Provide the [x, y] coordinate of the cell's center where the given text is located.  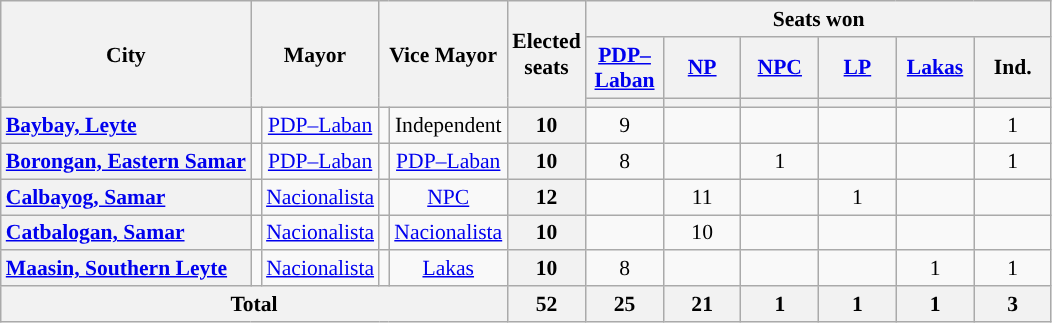
Mayor [315, 54]
Baybay, Leyte [126, 126]
Independent [448, 126]
Calbayog, Samar [126, 197]
Seats won [819, 19]
52 [546, 304]
11 [702, 197]
LP [858, 68]
Electedseats [546, 54]
Catbalogan, Samar [126, 233]
3 [1013, 304]
Borongan, Eastern Samar [126, 162]
12 [546, 197]
NP [702, 68]
9 [625, 126]
21 [702, 304]
Maasin, Southern Leyte [126, 269]
25 [625, 304]
Vice Mayor [443, 54]
Total [254, 304]
City [126, 54]
Ind. [1013, 68]
